Find where the given text appears and provide that cell's center as (X, Y) coordinate. 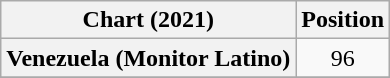
Position (343, 20)
Venezuela (Monitor Latino) (148, 58)
Chart (2021) (148, 20)
96 (343, 58)
